Find where the given text appears and provide that cell's center as (x, y) coordinate. 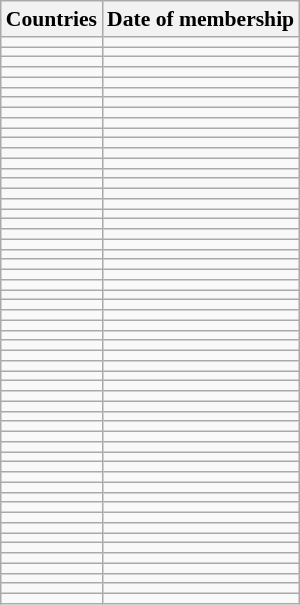
Date of membership (200, 19)
Countries (52, 19)
